Output the [x, y] coordinate of the center of the cell containing the given text.  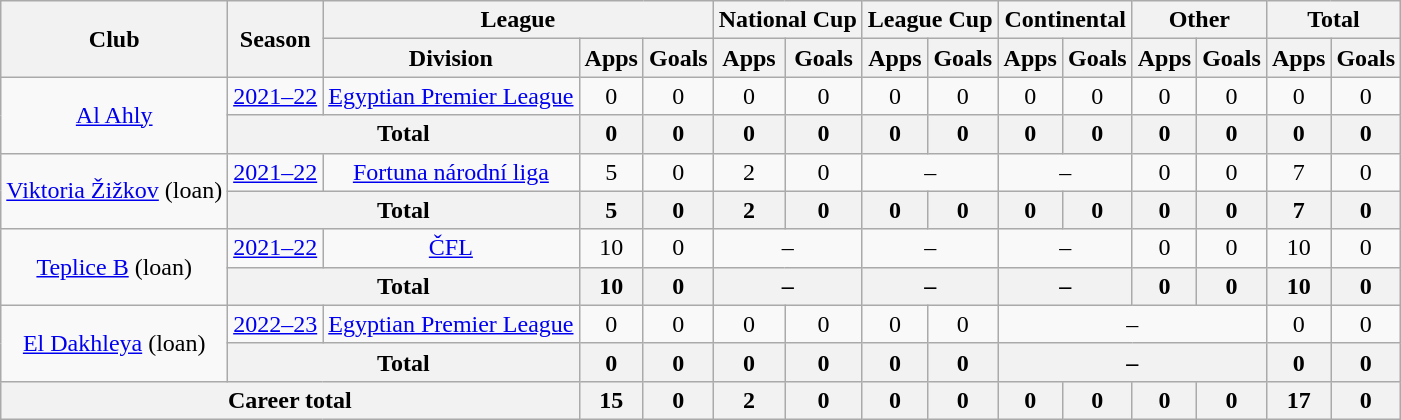
17 [1298, 400]
Teplice B (loan) [114, 267]
El Dakhleya (loan) [114, 343]
League [518, 20]
Viktoria Žižkov (loan) [114, 191]
Division [451, 58]
Career total [290, 400]
League Cup [930, 20]
Other [1199, 20]
ČFL [451, 248]
15 [611, 400]
National Cup [788, 20]
Al Ahly [114, 115]
2022–23 [276, 324]
Continental [1065, 20]
Fortuna národní liga [451, 172]
Season [276, 39]
Club [114, 39]
